Return (x, y) of the center of cell containing provided text 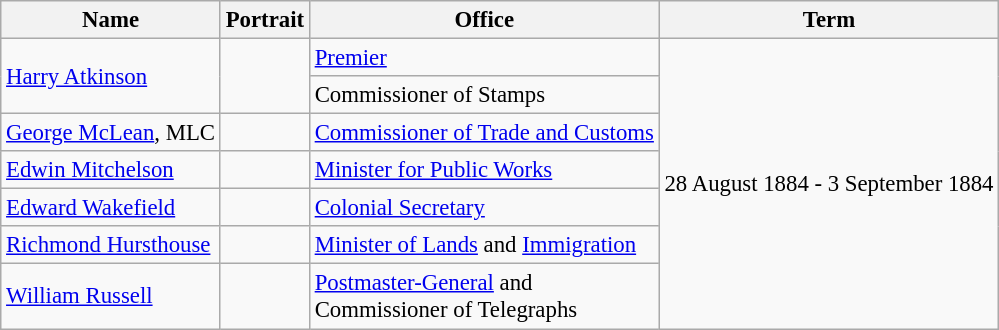
Commissioner of Trade and Customs (484, 133)
Colonial Secretary (484, 208)
Richmond Hursthouse (111, 245)
William Russell (111, 296)
Name (111, 20)
Minister of Lands and Immigration (484, 245)
Office (484, 20)
Harry Atkinson (111, 76)
George McLean, MLC (111, 133)
Edward Wakefield (111, 208)
28 August 1884 - 3 September 1884 (829, 184)
Premier (484, 58)
Portrait (264, 20)
Term (829, 20)
Postmaster-General and Commissioner of Telegraphs (484, 296)
Edwin Mitchelson (111, 170)
Minister for Public Works (484, 170)
Commissioner of Stamps (484, 95)
